Capture the cell that displays the provided text and extract its [X, Y] central coordinate. 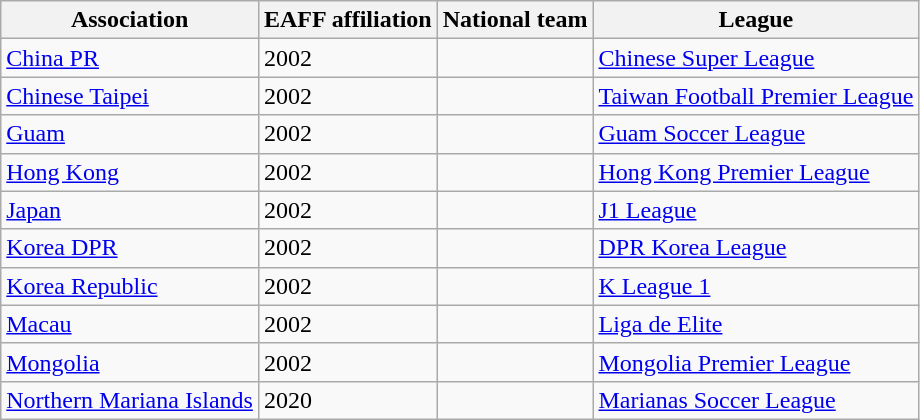
K League 1 [756, 286]
Hong Kong [130, 172]
Liga de Elite [756, 324]
Association [130, 20]
Marianas Soccer League [756, 400]
League [756, 20]
Chinese Super League [756, 58]
DPR Korea League [756, 248]
Mongolia [130, 362]
Northern Mariana Islands [130, 400]
J1 League [756, 210]
Taiwan Football Premier League [756, 96]
Korea DPR [130, 248]
2020 [348, 400]
National team [515, 20]
Japan [130, 210]
Mongolia Premier League [756, 362]
EAFF affiliation [348, 20]
China PR [130, 58]
Hong Kong Premier League [756, 172]
Macau [130, 324]
Guam [130, 134]
Chinese Taipei [130, 96]
Guam Soccer League [756, 134]
Korea Republic [130, 286]
